Output the [X, Y] coordinate of the center of the cell containing the given text.  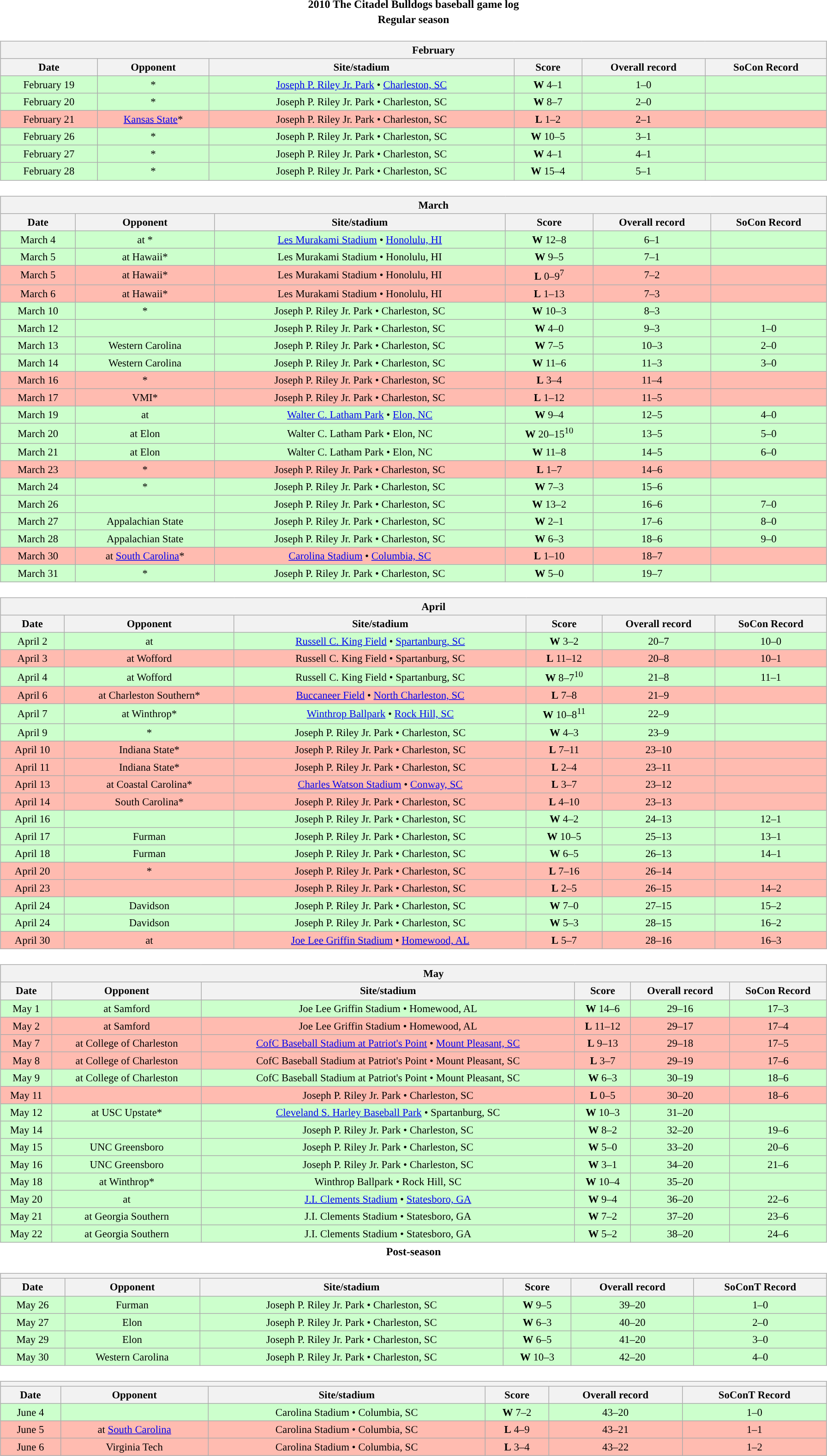
43–22 [616, 1447]
19–7 [652, 573]
23–10 [658, 749]
February 27 [49, 154]
March 19 [38, 415]
March 30 [38, 556]
W 15–4 [548, 171]
10–0 [771, 641]
27–15 [658, 906]
30–20 [680, 1095]
22–9 [658, 713]
9–0 [769, 539]
March 4 [38, 240]
February 28 [49, 171]
28–15 [658, 923]
February 21 [49, 120]
L 4–10 [564, 802]
W 4–2 [564, 819]
17–5 [778, 1043]
W 3–2 [564, 641]
April 3 [32, 659]
22–6 [778, 1199]
L 0–5 [603, 1095]
April 9 [32, 732]
May 14 [26, 1130]
April 2 [32, 641]
L 7–11 [564, 749]
21–9 [658, 695]
at South Carolina [134, 1430]
May 2 [26, 1026]
36–20 [680, 1199]
June 4 [30, 1412]
23–12 [658, 784]
April 6 [32, 695]
at * [145, 240]
Charles Watson Stadium • Conway, SC [380, 784]
March 16 [38, 380]
12–5 [652, 415]
23–6 [778, 1216]
13–5 [652, 433]
33–20 [680, 1147]
W 14–6 [603, 1008]
W 5–3 [564, 923]
8–0 [769, 521]
14–5 [652, 452]
26–14 [658, 871]
April [413, 606]
June 6 [30, 1447]
28–16 [658, 941]
16–3 [771, 941]
March 31 [38, 573]
W 3–1 [603, 1164]
W 7–0 [564, 906]
Virginia Tech [134, 1447]
at USC Upstate* [126, 1113]
May 16 [26, 1164]
20–6 [778, 1147]
35–20 [680, 1182]
10–1 [771, 659]
at Coastal Carolina* [150, 784]
L 0–97 [549, 275]
12–1 [771, 819]
W 20–1510 [549, 433]
May [413, 974]
34–20 [680, 1164]
April 7 [32, 713]
6–1 [652, 240]
L 9–13 [603, 1043]
W 5–2 [603, 1234]
23–13 [658, 802]
May 27 [33, 1322]
L 4–9 [517, 1430]
24–13 [658, 819]
29–18 [680, 1043]
February [413, 50]
March 17 [38, 398]
17–3 [778, 1008]
VMI* [145, 398]
11–4 [652, 380]
14–1 [771, 854]
April 20 [32, 871]
23–11 [658, 767]
13–1 [771, 836]
W 2–1 [549, 521]
10–3 [652, 346]
at South Carolina* [145, 556]
14–2 [771, 888]
February 20 [49, 102]
March 23 [38, 469]
31–20 [680, 1113]
March [413, 204]
May 9 [26, 1078]
24–6 [778, 1234]
29–16 [680, 1008]
23–9 [658, 732]
7–0 [769, 504]
16–6 [652, 504]
32–20 [680, 1130]
May 30 [33, 1357]
43–21 [616, 1430]
March 27 [38, 521]
W 10–811 [564, 713]
April 16 [32, 819]
43–20 [616, 1412]
29–17 [680, 1026]
8–3 [652, 311]
March 20 [38, 433]
30–19 [680, 1078]
March 26 [38, 504]
South Carolina* [150, 802]
Buccaneer Field • North Charleston, SC [380, 695]
February 26 [49, 137]
March 12 [38, 328]
April 23 [32, 888]
6–0 [769, 452]
April 14 [32, 802]
21–8 [658, 677]
L 1–7 [549, 469]
May 29 [33, 1339]
April 4 [32, 677]
L 7–16 [564, 871]
Cleveland S. Harley Baseball Park • Spartanburg, SC [388, 1113]
37–20 [680, 1216]
1–2 [754, 1447]
May 8 [26, 1061]
March 14 [38, 363]
April 17 [32, 836]
9–3 [652, 328]
11–3 [652, 363]
W 7–3 [549, 486]
W 4–0 [549, 328]
W 8–710 [564, 677]
W 8–2 [603, 1130]
March 28 [38, 539]
1–1 [754, 1430]
20–8 [658, 659]
W 7–5 [549, 346]
W 8–7 [548, 102]
18–7 [652, 556]
April 18 [32, 854]
25–13 [658, 836]
May 26 [33, 1305]
11–5 [652, 398]
March 6 [38, 294]
L 5–7 [564, 941]
L 1–10 [549, 556]
W 13–2 [549, 504]
Kansas State* [153, 120]
May 15 [26, 1147]
5–0 [769, 433]
39–20 [632, 1305]
15–2 [771, 906]
W 11–8 [549, 452]
March 13 [38, 346]
16–2 [771, 923]
April 10 [32, 749]
17–4 [778, 1026]
March 24 [38, 486]
L 1–12 [549, 398]
March 21 [38, 452]
May 22 [26, 1234]
29–19 [680, 1061]
5–1 [643, 171]
19–6 [778, 1130]
W 4–3 [564, 732]
20–7 [658, 641]
W 11–6 [549, 363]
L 2–4 [564, 767]
14–6 [652, 469]
7–1 [652, 257]
February 19 [49, 84]
L 1–13 [549, 294]
15–6 [652, 486]
11–1 [771, 677]
7–2 [652, 275]
26–15 [658, 888]
May 1 [26, 1008]
W 12–8 [549, 240]
May 21 [26, 1216]
April 13 [32, 784]
26–13 [658, 854]
L 1–2 [548, 120]
21–6 [778, 1164]
42–20 [632, 1357]
May 12 [26, 1113]
May 7 [26, 1043]
at Charleston Southern* [150, 695]
41–20 [632, 1339]
L 7–8 [564, 695]
May 11 [26, 1095]
May 20 [26, 1199]
May 18 [26, 1182]
3–1 [643, 137]
June 5 [30, 1430]
40–20 [632, 1322]
W 10–4 [603, 1182]
April 30 [32, 941]
7–3 [652, 294]
L 2–5 [564, 888]
38–20 [680, 1234]
April 11 [32, 767]
4–1 [643, 154]
March 10 [38, 311]
2–1 [643, 120]
